From the cell containing the given text, extract its center point as (X, Y) coordinate. 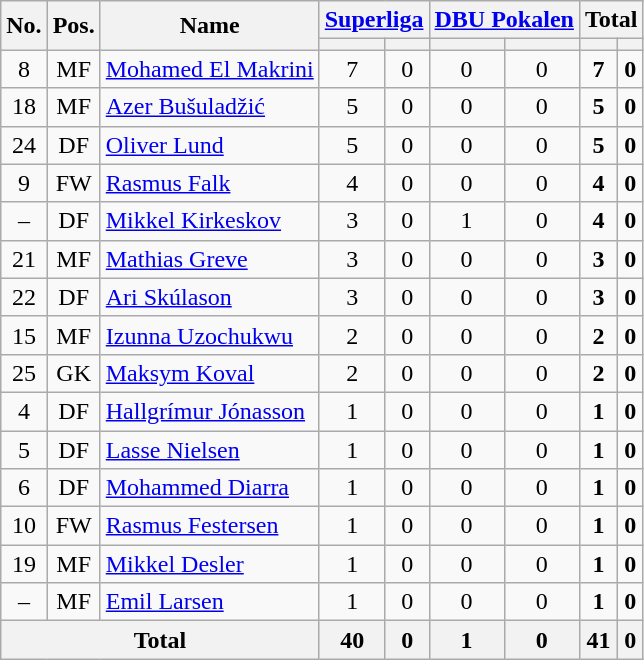
25 (24, 373)
Superliga (374, 20)
Hallgrímur Jónasson (210, 411)
Rasmus Festersen (210, 526)
Lasse Nielsen (210, 449)
Rasmus Falk (210, 183)
Oliver Lund (210, 145)
8 (24, 69)
9 (24, 183)
19 (24, 564)
Azer Bušuladžić (210, 107)
Mikkel Desler (210, 564)
22 (24, 297)
Name (210, 26)
6 (24, 488)
10 (24, 526)
Mathias Greve (210, 259)
Ari Skúlason (210, 297)
DBU Pokalen (504, 20)
Mohamed El Makrini (210, 69)
40 (352, 640)
15 (24, 335)
Pos. (74, 26)
No. (24, 26)
21 (24, 259)
Mohammed Diarra (210, 488)
Izunna Uzochukwu (210, 335)
Mikkel Kirkeskov (210, 221)
24 (24, 145)
GK (74, 373)
18 (24, 107)
41 (598, 640)
Emil Larsen (210, 602)
Maksym Koval (210, 373)
